Pinpoint the cell where the given text exists, returning its (X, Y) midpoint coordinate. 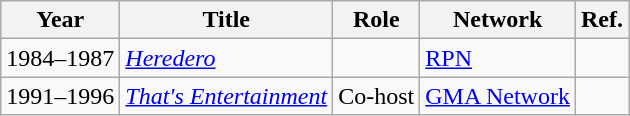
Title (226, 20)
Role (376, 20)
Network (498, 20)
Year (60, 20)
RPN (498, 58)
GMA Network (498, 96)
1984–1987 (60, 58)
That's Entertainment (226, 96)
Co-host (376, 96)
1991–1996 (60, 96)
Ref. (602, 20)
Heredero (226, 58)
